Locate the cell with the specified text and output its [X, Y] center coordinate. 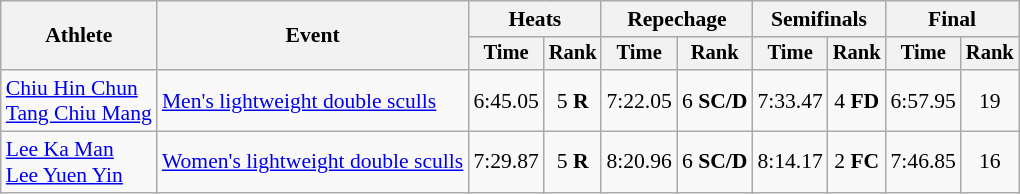
8:14.17 [790, 162]
Men's lightweight double sculls [312, 100]
6:57.95 [922, 100]
19 [990, 100]
Heats [534, 19]
6:45.05 [506, 100]
7:29.87 [506, 162]
Repechage [676, 19]
8:20.96 [638, 162]
7:46.85 [922, 162]
Lee Ka ManLee Yuen Yin [79, 162]
2 FC [857, 162]
Athlete [79, 36]
Chiu Hin ChunTang Chiu Mang [79, 100]
Event [312, 36]
4 FD [857, 100]
16 [990, 162]
Women's lightweight double sculls [312, 162]
Semifinals [818, 19]
7:33.47 [790, 100]
Final [952, 19]
7:22.05 [638, 100]
